From the cell containing the given text, extract its center point as (X, Y) coordinate. 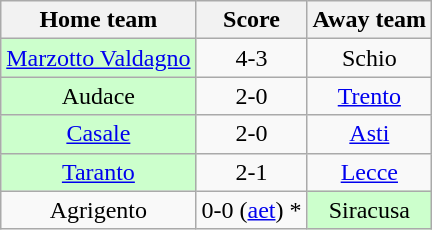
Casale (98, 134)
Audace (98, 96)
Taranto (98, 172)
Siracusa (370, 210)
Schio (370, 58)
Score (252, 20)
0-0 (aet) * (252, 210)
Marzotto Valdagno (98, 58)
Trento (370, 96)
Agrigento (98, 210)
Home team (98, 20)
Lecce (370, 172)
4-3 (252, 58)
2-1 (252, 172)
Asti (370, 134)
Away team (370, 20)
